For the text-containing cell, return its midpoint in [x, y] coordinate format. 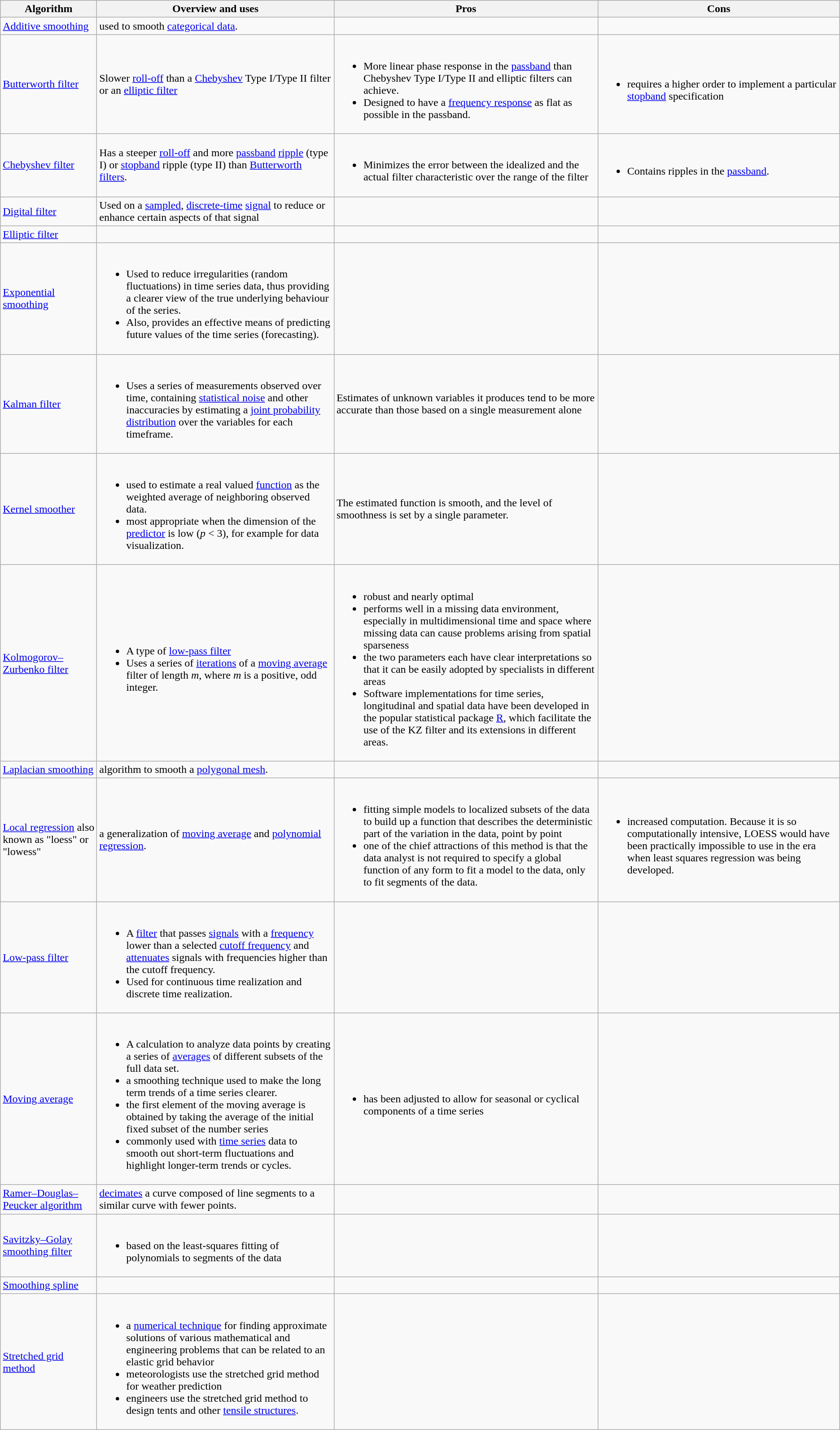
decimates a curve composed of line segments to a similar curve with fewer points. [215, 1199]
Elliptic filter [48, 234]
Pros [466, 9]
a generalization of moving average and polynomial regression. [215, 839]
Ramer–Douglas–Peucker algorithm [48, 1199]
Smoothing spline [48, 1285]
Used on a sampled, discrete-time signal to reduce or enhance certain aspects of that signal [215, 211]
Algorithm [48, 9]
Contains ripples in the passband. [719, 165]
Moving average [48, 1099]
Butterworth filter [48, 84]
requires a higher order to implement a particular stopband specification [719, 84]
Overview and uses [215, 9]
Digital filter [48, 211]
Additive smoothing [48, 26]
Low-pass filter [48, 957]
Kalman filter [48, 404]
Chebyshev filter [48, 165]
Stretched grid method [48, 1362]
Has a steeper roll-off and more passband ripple (type I) or stopband ripple (type II) than Butterworth filters. [215, 165]
Local regression also known as "loess" or "lowess" [48, 839]
Exponential smoothing [48, 298]
used to smooth categorical data. [215, 26]
Savitzky–Golay smoothing filter [48, 1246]
The estimated function is smooth, and the level of smoothness is set by a single parameter. [466, 509]
Minimizes the error between the idealized and the actual filter characteristic over the range of the filter [466, 165]
has been adjusted to allow for seasonal or cyclical components of a time series [466, 1099]
Estimates of unknown variables it produces tend to be more accurate than those based on a single measurement alone [466, 404]
based on the least-squares fitting of polynomials to segments of the data [215, 1246]
algorithm to smooth a polygonal mesh. [215, 769]
Kernel smoother [48, 509]
Slower roll-off than a Chebyshev Type I/Type II filter or an elliptic filter [215, 84]
Laplacian smoothing [48, 769]
Cons [719, 9]
Kolmogorov–Zurbenko filter [48, 662]
A type of low-pass filterUses a series of iterations of a moving average filter of length m, where m is a positive, odd integer. [215, 662]
